Pinpoint the cell where the given text exists, returning its (X, Y) midpoint coordinate. 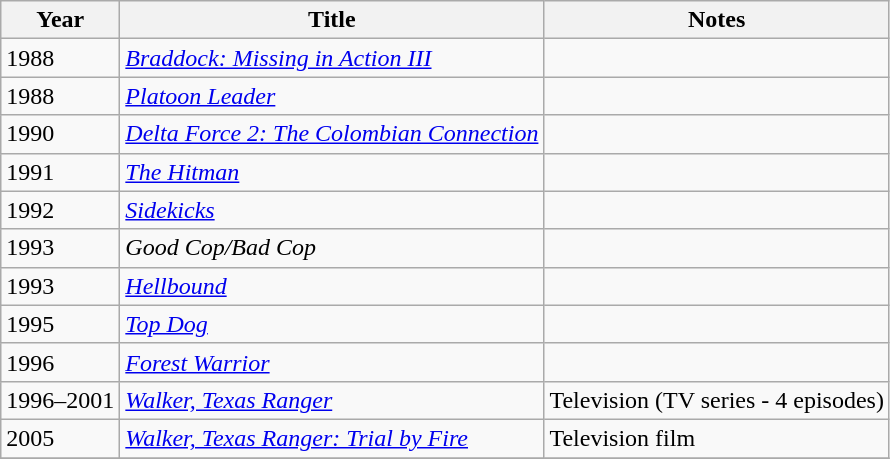
Television film (717, 438)
Notes (717, 20)
The Hitman (332, 172)
Year (60, 20)
Delta Force 2: The Colombian Connection (332, 134)
Braddock: Missing in Action III (332, 58)
1992 (60, 210)
Hellbound (332, 286)
1996–2001 (60, 400)
2005 (60, 438)
Walker, Texas Ranger (332, 400)
Top Dog (332, 324)
1990 (60, 134)
1996 (60, 362)
Sidekicks (332, 210)
Television (TV series - 4 episodes) (717, 400)
1995 (60, 324)
1991 (60, 172)
Forest Warrior (332, 362)
Walker, Texas Ranger: Trial by Fire (332, 438)
Good Cop/Bad Cop (332, 248)
Platoon Leader (332, 96)
Title (332, 20)
